Find where the given text appears and provide that cell's center as (x, y) coordinate. 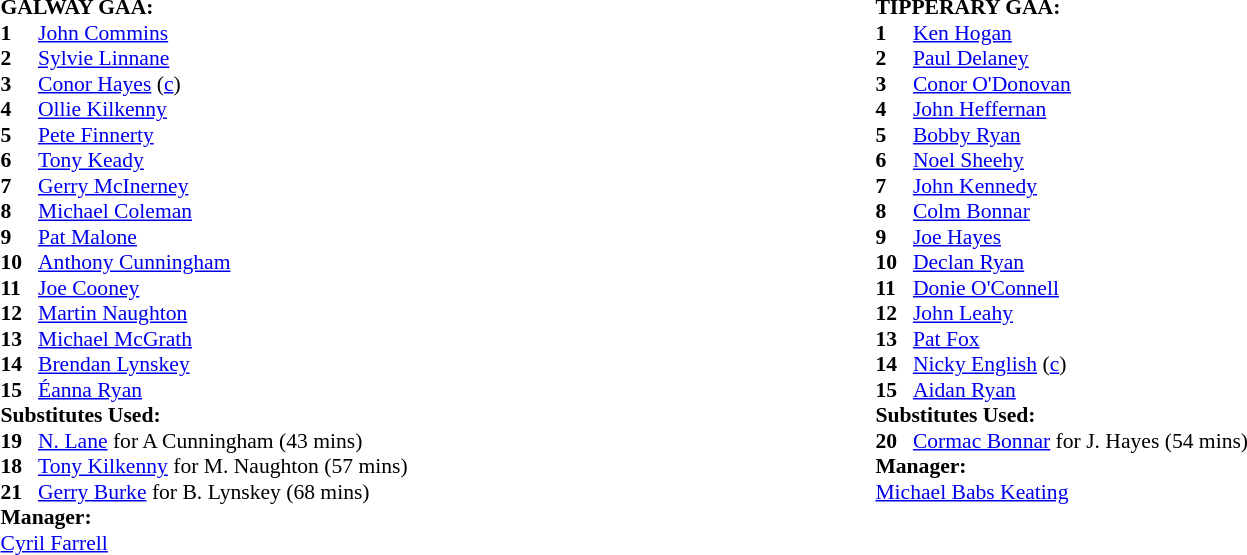
Pete Finnerty (223, 135)
19 (19, 441)
Gerry McInerney (223, 186)
Ollie Kilkenny (223, 109)
Martin Naughton (223, 313)
Substitutes Used: (204, 415)
Brendan Lynskey (223, 365)
Pat Malone (223, 237)
John Commins (223, 33)
18 (19, 467)
Joe Cooney (223, 288)
Anthony Cunningham (223, 263)
Sylvie Linnane (223, 59)
Tony Kilkenny for M. Naughton (57 mins) (223, 467)
Gerry Burke for B. Lynskey (68 mins) (223, 492)
21 (19, 492)
20 (894, 441)
Conor Hayes (c) (223, 84)
Michael McGrath (223, 339)
Éanna Ryan (223, 390)
Tony Keady (223, 161)
Manager: (204, 517)
N. Lane for A Cunningham (43 mins) (223, 441)
Michael Coleman (223, 211)
